From the cell containing the given text, extract its center point as (X, Y) coordinate. 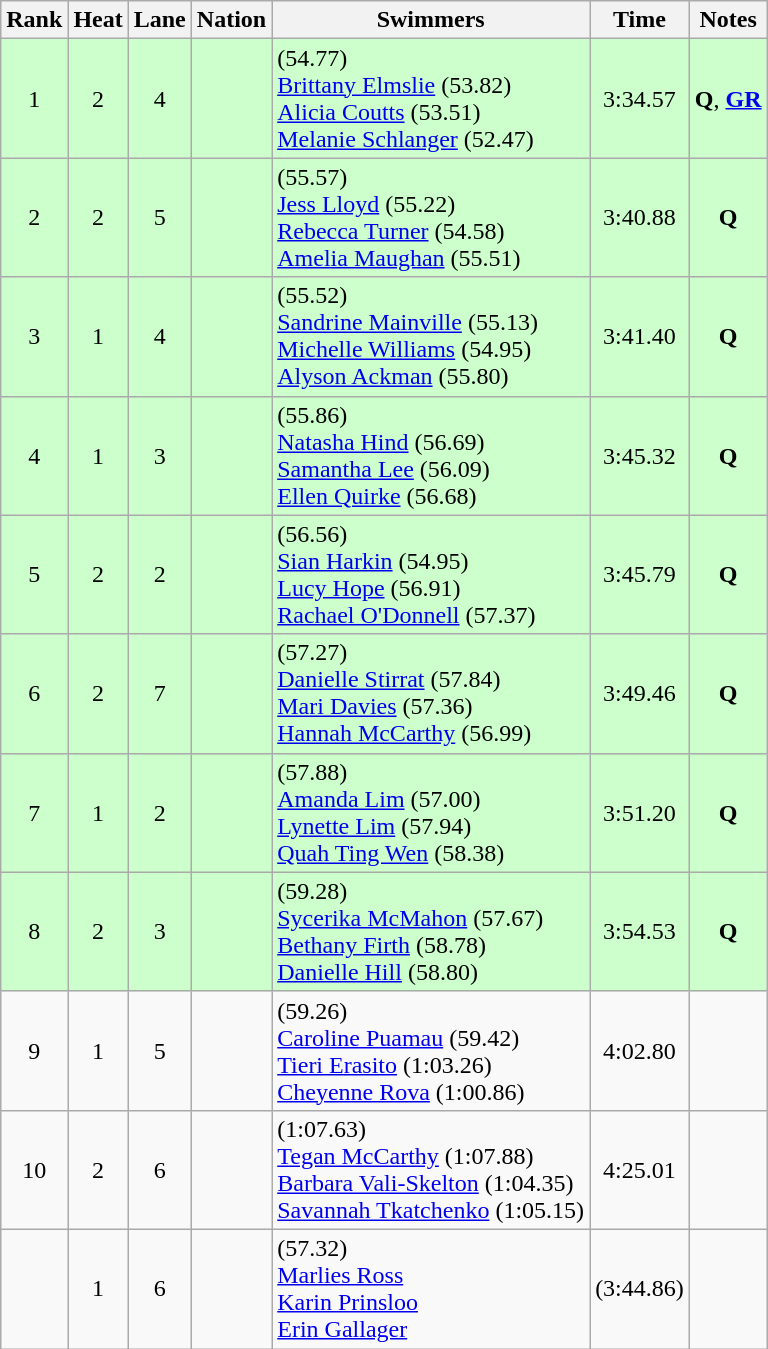
3:40.88 (640, 218)
9 (34, 1050)
(57.27)Danielle Stirrat (57.84)Mari Davies (57.36)Hannah McCarthy (56.99) (431, 694)
Rank (34, 20)
3:54.53 (640, 932)
Lane (160, 20)
Nation (231, 20)
Swimmers (431, 20)
Q, GR (728, 98)
3:34.57 (640, 98)
3:41.40 (640, 336)
(56.56)Sian Harkin (54.95)Lucy Hope (56.91)Rachael O'Donnell (57.37) (431, 574)
10 (34, 1170)
(57.32)Marlies RossKarin PrinslooErin Gallager (431, 1288)
Heat (98, 20)
8 (34, 932)
(59.28)Sycerika McMahon (57.67)Bethany Firth (58.78)Danielle Hill (58.80) (431, 932)
3:45.79 (640, 574)
(55.86)Natasha Hind (56.69)Samantha Lee (56.09)Ellen Quirke (56.68) (431, 456)
4:02.80 (640, 1050)
3:49.46 (640, 694)
(1:07.63)Tegan McCarthy (1:07.88)Barbara Vali-Skelton (1:04.35)Savannah Tkatchenko (1:05.15) (431, 1170)
Notes (728, 20)
(59.26)Caroline Puamau (59.42)Tieri Erasito (1:03.26)Cheyenne Rova (1:00.86) (431, 1050)
3:45.32 (640, 456)
3:51.20 (640, 812)
4:25.01 (640, 1170)
(55.57)Jess Lloyd (55.22)Rebecca Turner (54.58)Amelia Maughan (55.51) (431, 218)
(54.77)Brittany Elmslie (53.82)Alicia Coutts (53.51)Melanie Schlanger (52.47) (431, 98)
Time (640, 20)
(55.52)Sandrine Mainville (55.13)Michelle Williams (54.95)Alyson Ackman (55.80) (431, 336)
(3:44.86) (640, 1288)
(57.88)Amanda Lim (57.00)Lynette Lim (57.94)Quah Ting Wen (58.38) (431, 812)
